Identify which cell holds the provided text, then report its (x, y) central coordinate. 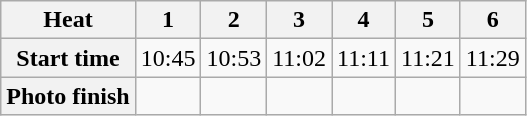
1 (168, 20)
Photo finish (68, 96)
6 (492, 20)
11:21 (428, 58)
4 (364, 20)
Heat (68, 20)
11:02 (300, 58)
2 (234, 20)
11:29 (492, 58)
Start time (68, 58)
3 (300, 20)
10:53 (234, 58)
10:45 (168, 58)
5 (428, 20)
11:11 (364, 58)
